Return the [X, Y] coordinate for the center point of the cell that contains the specified text.  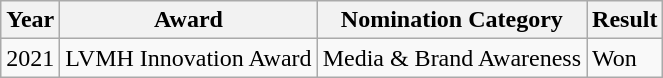
Media & Brand Awareness [452, 58]
Result [625, 20]
Nomination Category [452, 20]
LVMH Innovation Award [188, 58]
Year [30, 20]
Award [188, 20]
2021 [30, 58]
Won [625, 58]
